Return (X, Y) of the center of cell containing provided text 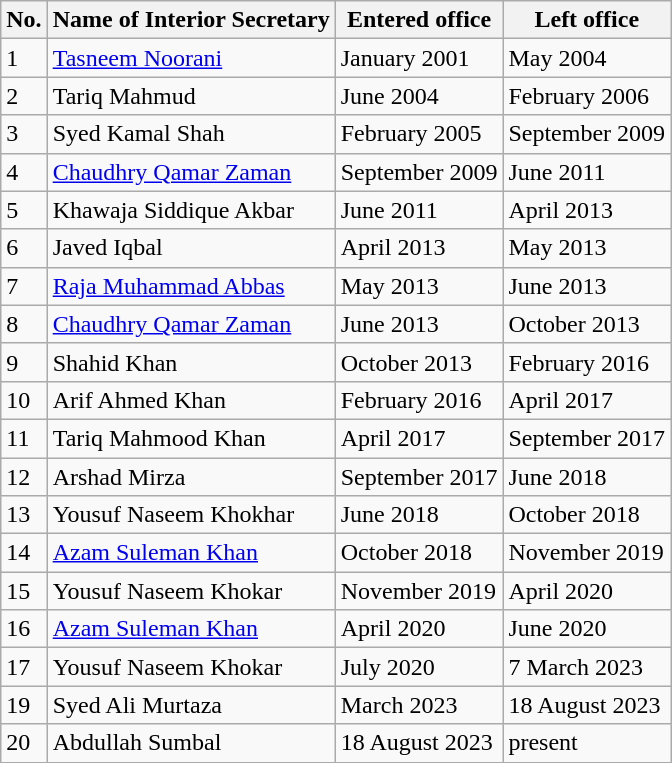
Left office (587, 20)
Yousuf Naseem Khokhar (191, 515)
15 (24, 591)
Tasneem Noorani (191, 58)
Arshad Mirza (191, 477)
February 2006 (587, 96)
Javed Iqbal (191, 248)
January 2001 (419, 58)
July 2020 (419, 667)
6 (24, 248)
February 2005 (419, 134)
Raja Muhammad Abbas (191, 286)
9 (24, 362)
8 (24, 324)
June 2020 (587, 629)
20 (24, 743)
19 (24, 705)
Syed Kamal Shah (191, 134)
Shahid Khan (191, 362)
16 (24, 629)
1 (24, 58)
Khawaja Siddique Akbar (191, 210)
13 (24, 515)
3 (24, 134)
10 (24, 400)
Entered office (419, 20)
Arif Ahmed Khan (191, 400)
4 (24, 172)
2 (24, 96)
Name of Interior Secretary (191, 20)
17 (24, 667)
Syed Ali Murtaza (191, 705)
March 2023 (419, 705)
Tariq Mahmood Khan (191, 438)
5 (24, 210)
Tariq Mahmud (191, 96)
14 (24, 553)
present (587, 743)
May 2004 (587, 58)
12 (24, 477)
June 2004 (419, 96)
No. (24, 20)
7 (24, 286)
Abdullah Sumbal (191, 743)
7 March 2023 (587, 667)
11 (24, 438)
